From the cell containing the given text, extract its center point as [x, y] coordinate. 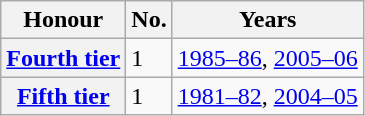
1981–82, 2004–05 [268, 96]
1985–86, 2005–06 [268, 58]
Years [268, 20]
No. [149, 20]
Honour [64, 20]
Fifth tier [64, 96]
Fourth tier [64, 58]
